From the cell containing the given text, extract its center point as (x, y) coordinate. 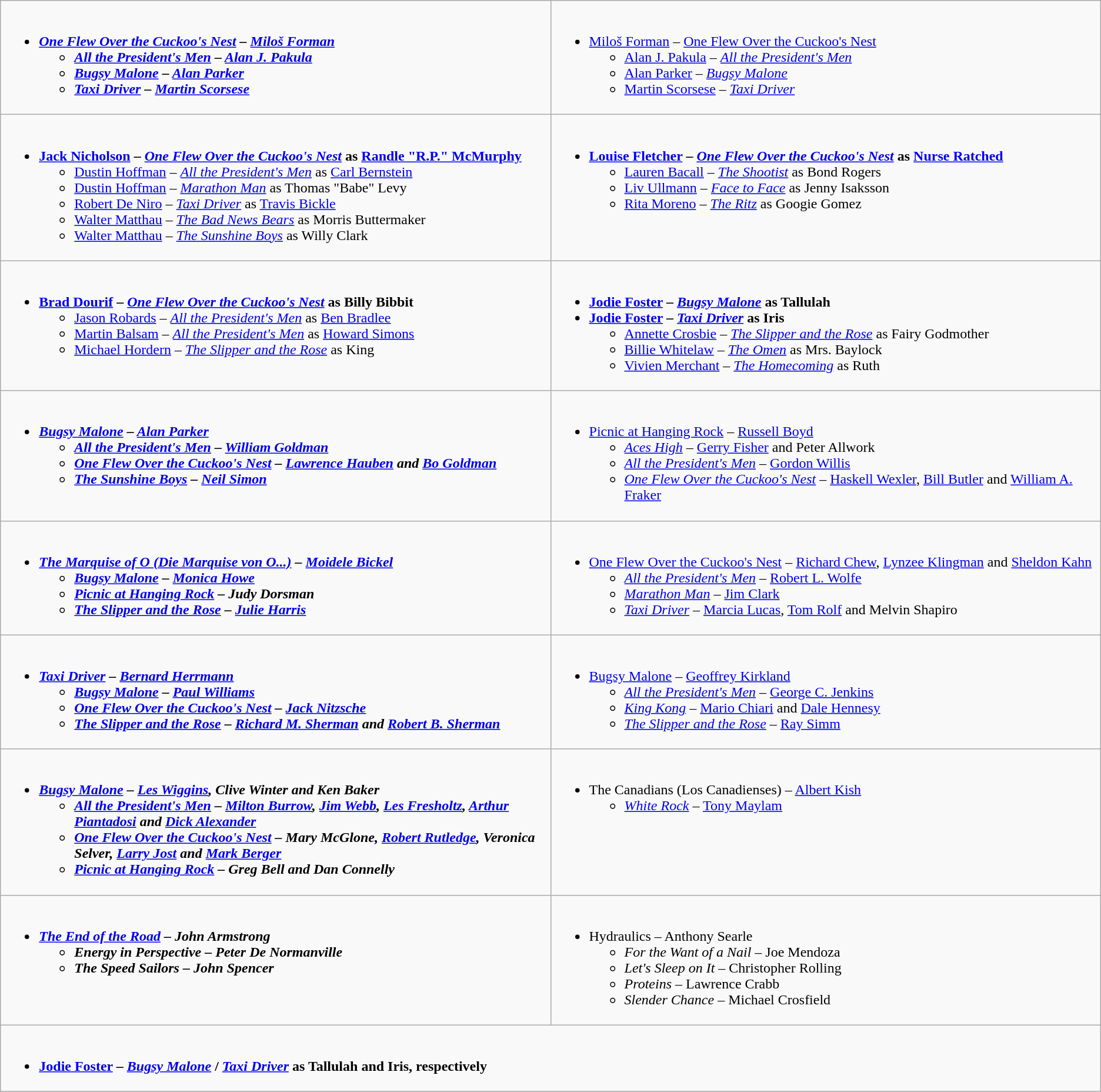
The End of the Road – John ArmstrongEnergy in Perspective – Peter De NormanvilleThe Speed Sailors – John Spencer (275, 960)
One Flew Over the Cuckoo's Nest – Miloš FormanAll the President's Men – Alan J. PakulaBugsy Malone – Alan ParkerTaxi Driver – Martin Scorsese (275, 58)
Jodie Foster – Bugsy Malone / Taxi Driver as Tallulah and Iris, respectively (550, 1058)
The Canadians (Los Canadienses) – Albert KishWhite Rock – Tony Maylam (826, 822)
Miloš Forman – One Flew Over the Cuckoo's NestAlan J. Pakula – All the President's MenAlan Parker – Bugsy MaloneMartin Scorsese – Taxi Driver (826, 58)
